Search for the cell housing the specified text and yield its (X, Y) center coordinate. 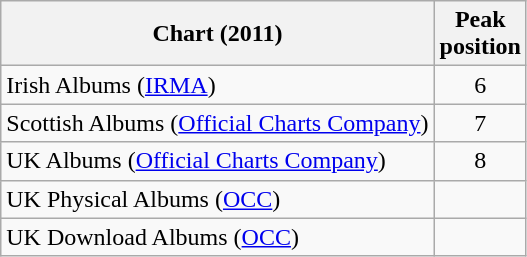
UK Download Albums (OCC) (218, 237)
8 (480, 161)
UK Albums (Official Charts Company) (218, 161)
Peakposition (480, 34)
Scottish Albums (Official Charts Company) (218, 123)
UK Physical Albums (OCC) (218, 199)
Irish Albums (IRMA) (218, 85)
6 (480, 85)
7 (480, 123)
Chart (2011) (218, 34)
